Return the [x, y] coordinate for the center point of the cell that contains the specified text.  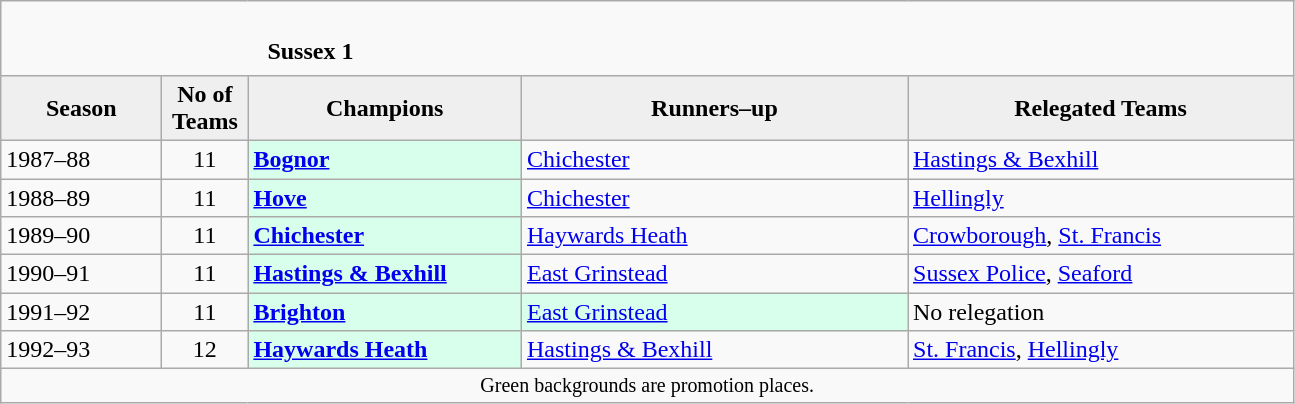
No of Teams [205, 108]
Champions [385, 108]
1987–88 [82, 159]
Crowborough, St. Francis [1101, 236]
Bognor [385, 159]
Runners–up [714, 108]
Relegated Teams [1101, 108]
Green backgrounds are promotion places. [648, 386]
12 [205, 350]
1991–92 [82, 312]
1990–91 [82, 274]
No relegation [1101, 312]
Hellingly [1101, 197]
Season [82, 108]
1989–90 [82, 236]
Sussex Police, Seaford [1101, 274]
St. Francis, Hellingly [1101, 350]
Brighton [385, 312]
1988–89 [82, 197]
Hove [385, 197]
1992–93 [82, 350]
